Provide the [x, y] coordinate of the cell's center where the given text is located.  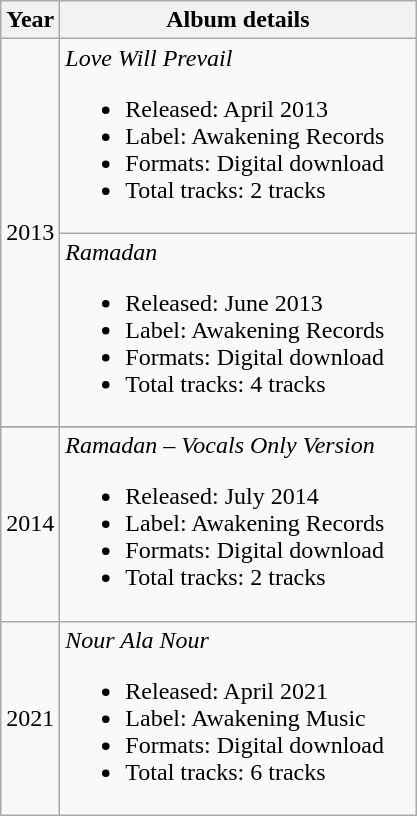
Love Will PrevailReleased: April 2013Label: Awakening RecordsFormats: Digital downloadTotal tracks: 2 tracks [238, 136]
Nour Ala NourReleased: April 2021Label: Awakening MusicFormats: Digital downloadTotal tracks: 6 tracks [238, 718]
2014 [30, 524]
Ramadan – Vocals Only VersionReleased: July 2014Label: Awakening RecordsFormats: Digital downloadTotal tracks: 2 tracks [238, 524]
RamadanReleased: June 2013Label: Awakening RecordsFormats: Digital downloadTotal tracks: 4 tracks [238, 330]
Year [30, 20]
2021 [30, 718]
Album details [238, 20]
2013 [30, 233]
